Pinpoint the cell where the given text exists, returning its [X, Y] midpoint coordinate. 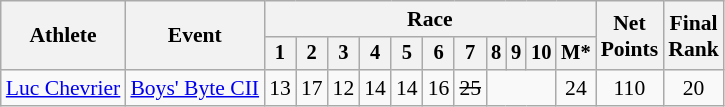
1 [280, 54]
4 [375, 54]
13 [280, 88]
Luc Chevrier [64, 88]
M* [576, 54]
6 [439, 54]
5 [407, 54]
Boys' Byte CII [194, 88]
10 [541, 54]
24 [576, 88]
9 [516, 54]
Race [430, 19]
2 [312, 54]
25 [470, 88]
12 [344, 88]
Athlete [64, 36]
8 [496, 54]
17 [312, 88]
Final Rank [694, 36]
110 [630, 88]
16 [439, 88]
20 [694, 88]
Event [194, 36]
3 [344, 54]
7 [470, 54]
NetPoints [630, 36]
